Determine the (x, y) coordinate at the center of the cell enclosing the given text.  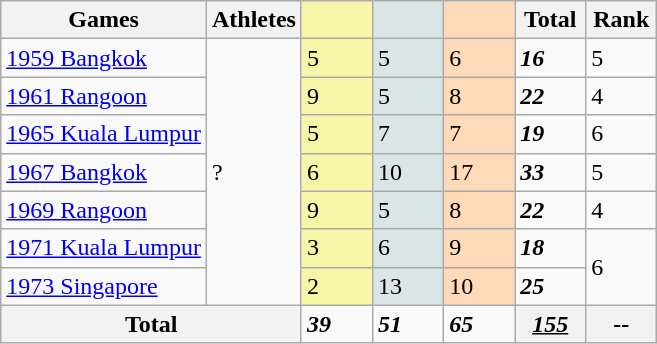
3 (336, 248)
39 (336, 324)
1967 Bangkok (104, 172)
33 (550, 172)
18 (550, 248)
19 (550, 134)
? (254, 172)
17 (480, 172)
Athletes (254, 20)
51 (408, 324)
Games (104, 20)
1971 Kuala Lumpur (104, 248)
-- (622, 324)
13 (408, 286)
1973 Singapore (104, 286)
1961 Rangoon (104, 96)
16 (550, 58)
25 (550, 286)
1959 Bangkok (104, 58)
1965 Kuala Lumpur (104, 134)
155 (550, 324)
1969 Rangoon (104, 210)
65 (480, 324)
Rank (622, 20)
2 (336, 286)
